Identify which cell holds the provided text, then report its (x, y) central coordinate. 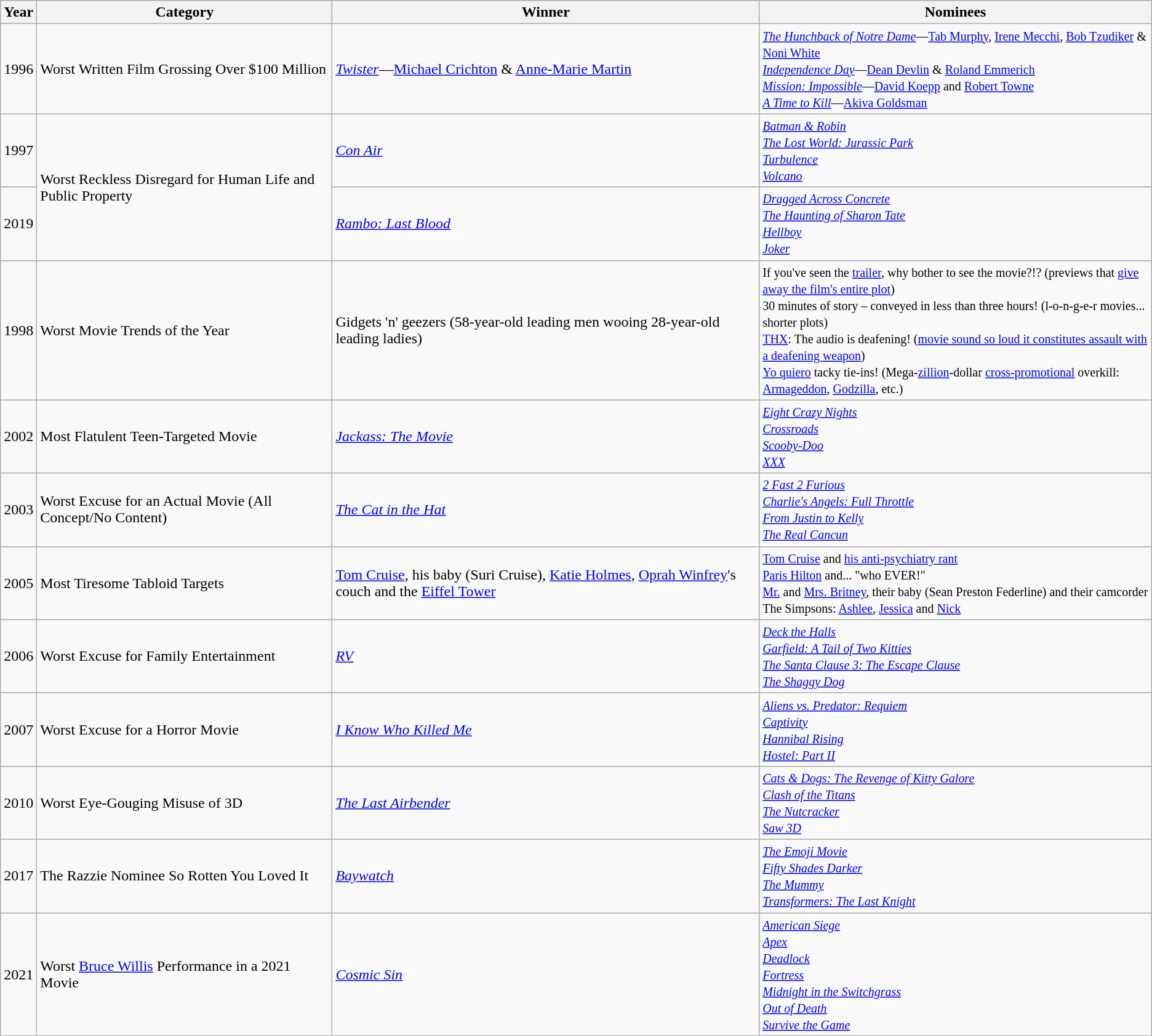
Worst Reckless Disregard for Human Life and Public Property (185, 187)
Worst Excuse for Family Entertainment (185, 656)
2021 (18, 974)
2 Fast 2 FuriousCharlie's Angels: Full ThrottleFrom Justin to KellyThe Real Cancun (956, 509)
2006 (18, 656)
Twister—Michael Crichton & Anne-Marie Martin (546, 69)
Eight Crazy NightsCrossroadsScooby-DooXXX (956, 437)
Jackass: The Movie (546, 437)
Aliens vs. Predator: RequiemCaptivityHannibal RisingHostel: Part II (956, 730)
The Cat in the Hat (546, 509)
2007 (18, 730)
Category (185, 12)
2005 (18, 583)
Worst Bruce Willis Performance in a 2021 Movie (185, 974)
Batman & RobinThe Lost World: Jurassic ParkTurbulenceVolcano (956, 150)
The Razzie Nominee So Rotten You Loved It (185, 876)
Winner (546, 12)
1997 (18, 150)
2002 (18, 437)
2017 (18, 876)
2010 (18, 802)
Worst Movie Trends of the Year (185, 330)
The Last Airbender (546, 802)
Tom Cruise, his baby (Suri Cruise), Katie Holmes, Oprah Winfrey's couch and the Eiffel Tower (546, 583)
Deck the HallsGarfield: A Tail of Two KittiesThe Santa Clause 3: The Escape ClauseThe Shaggy Dog (956, 656)
Cats & Dogs: The Revenge of Kitty GaloreClash of the TitansThe NutcrackerSaw 3D (956, 802)
2019 (18, 224)
Worst Eye-Gouging Misuse of 3D (185, 802)
Rambo: Last Blood (546, 224)
Baywatch (546, 876)
RV (546, 656)
1998 (18, 330)
Year (18, 12)
Dragged Across ConcreteThe Haunting of Sharon TateHellboyJoker (956, 224)
Gidgets 'n' geezers (58-year-old leading men wooing 28-year-old leading ladies) (546, 330)
Worst Written Film Grossing Over $100 Million (185, 69)
Nominees (956, 12)
The Emoji MovieFifty Shades DarkerThe MummyTransformers: The Last Knight (956, 876)
Worst Excuse for a Horror Movie (185, 730)
American SiegeApexDeadlockFortressMidnight in the SwitchgrassOut of DeathSurvive the Game (956, 974)
I Know Who Killed Me (546, 730)
Cosmic Sin (546, 974)
Most Flatulent Teen-Targeted Movie (185, 437)
Most Tiresome Tabloid Targets (185, 583)
2003 (18, 509)
Con Air (546, 150)
Worst Excuse for an Actual Movie (All Concept/No Content) (185, 509)
1996 (18, 69)
